Identify which cell holds the provided text, then report its [X, Y] central coordinate. 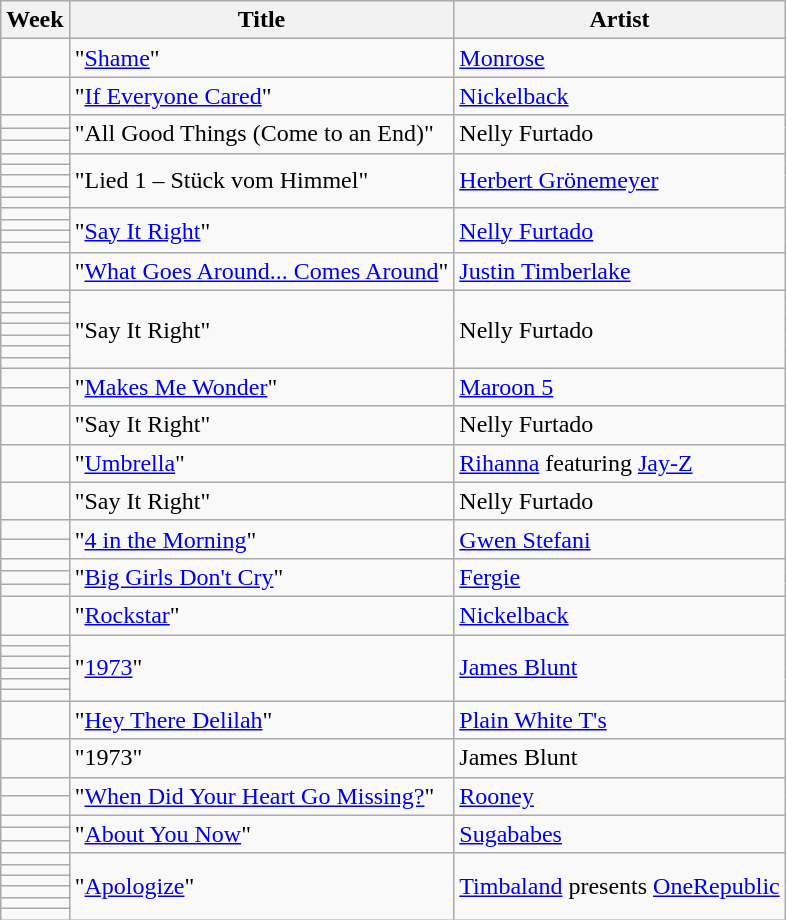
"Apologize" [262, 886]
"Big Girls Don't Cry" [262, 577]
"When Did Your Heart Go Missing?" [262, 796]
Fergie [620, 577]
"4 in the Morning" [262, 539]
"Hey There Delilah" [262, 720]
Plain White T's [620, 720]
"About You Now" [262, 834]
"If Everyone Cared" [262, 96]
Week [35, 20]
"Lied 1 – Stück vom Himmel" [262, 180]
Timbaland presents OneRepublic [620, 886]
"Rockstar" [262, 615]
Artist [620, 20]
"Makes Me Wonder" [262, 387]
"All Good Things (Come to an End)" [262, 134]
"What Goes Around... Comes Around" [262, 272]
"Shame" [262, 58]
Title [262, 20]
Rooney [620, 796]
Gwen Stefani [620, 539]
Monrose [620, 58]
Herbert Grönemeyer [620, 180]
Rihanna featuring Jay-Z [620, 463]
Maroon 5 [620, 387]
Justin Timberlake [620, 272]
"Umbrella" [262, 463]
Sugababes [620, 834]
